Extract the (X, Y) coordinate from the center of the cell holding the provided text.  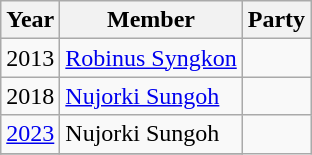
Member (151, 20)
Year (30, 20)
2018 (30, 96)
2013 (30, 58)
2023 (30, 134)
Robinus Syngkon (151, 58)
Party (276, 20)
